Return [X, Y] of the center of cell containing provided text 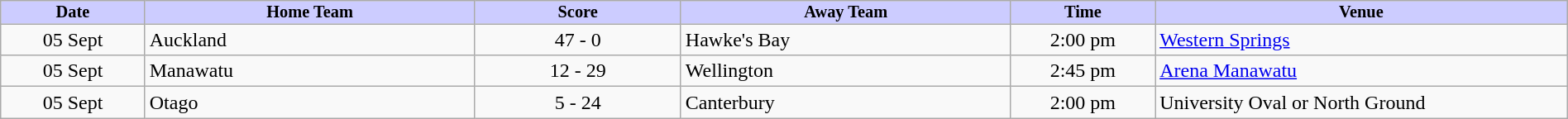
Home Team [309, 12]
Otago [309, 102]
47 - 0 [577, 40]
University Oval or North Ground [1361, 102]
Western Springs [1361, 40]
Wellington [845, 71]
Venue [1361, 12]
Time [1083, 12]
Canterbury [845, 102]
Arena Manawatu [1361, 71]
Score [577, 12]
Date [73, 12]
Hawke's Bay [845, 40]
12 - 29 [577, 71]
Away Team [845, 12]
Manawatu [309, 71]
2:45 pm [1083, 71]
Auckland [309, 40]
5 - 24 [577, 102]
